Find where the given text appears and provide that cell's center as (x, y) coordinate. 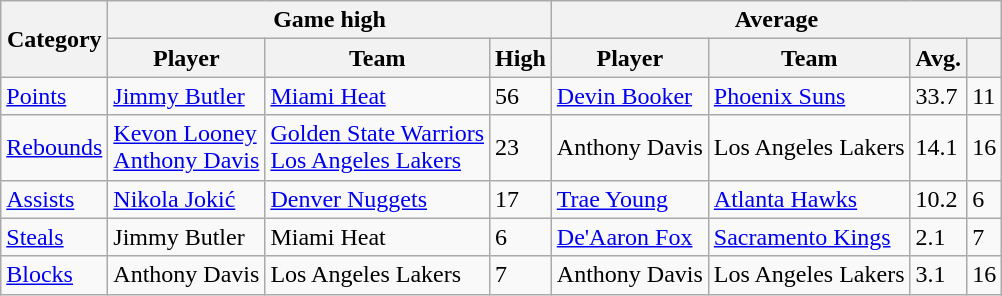
Trae Young (630, 199)
Atlanta Hawks (809, 199)
3.1 (938, 275)
Phoenix Suns (809, 96)
Rebounds (54, 148)
Steals (54, 237)
Blocks (54, 275)
Game high (330, 20)
De'Aaron Fox (630, 237)
Kevon LooneyAnthony Davis (186, 148)
Points (54, 96)
33.7 (938, 96)
10.2 (938, 199)
56 (521, 96)
17 (521, 199)
Assists (54, 199)
Sacramento Kings (809, 237)
Avg. (938, 58)
Devin Booker (630, 96)
Golden State WarriorsLos Angeles Lakers (378, 148)
14.1 (938, 148)
11 (984, 96)
Category (54, 39)
Average (776, 20)
2.1 (938, 237)
High (521, 58)
Nikola Jokić (186, 199)
Denver Nuggets (378, 199)
23 (521, 148)
